Provide the [X, Y] coordinate of the cell's center where the given text is located.  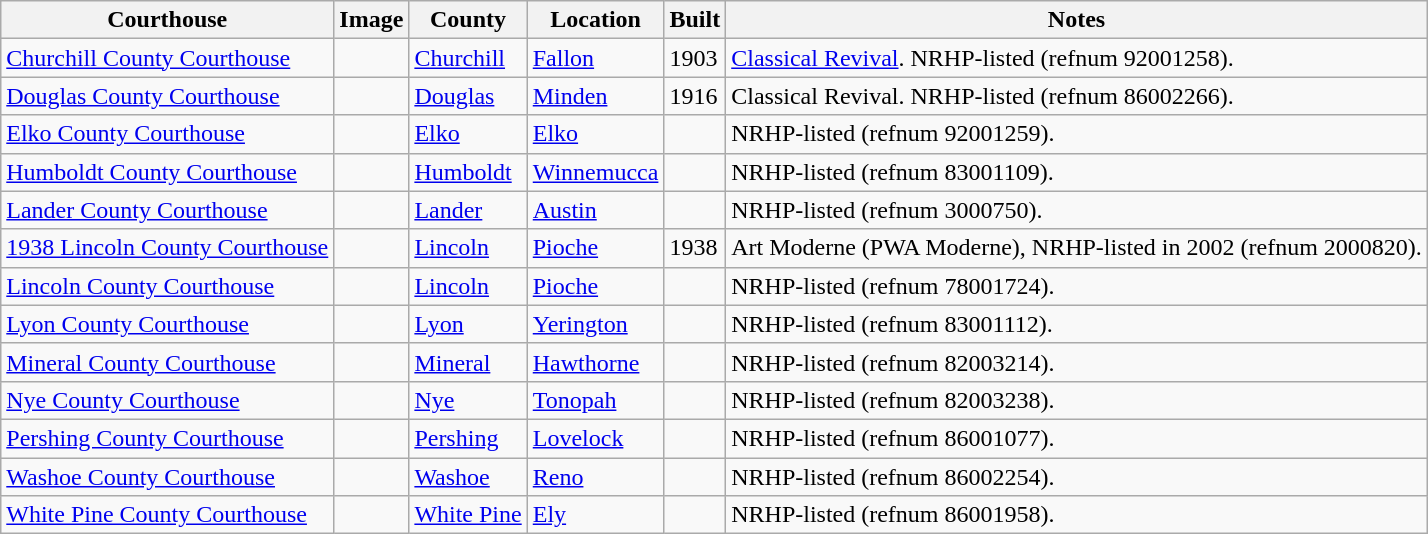
NRHP-listed (refnum 83001112). [1077, 324]
NRHP-listed (refnum 86001958). [1077, 515]
Classical Revival. NRHP-listed (refnum 86002266). [1077, 96]
Mineral [468, 362]
NRHP-listed (refnum 86002254). [1077, 477]
Art Moderne (PWA Moderne), NRHP-listed in 2002 (refnum 2000820). [1077, 248]
Winnemucca [596, 172]
1938 [695, 248]
Churchill [468, 58]
Lander County Courthouse [168, 210]
Courthouse [168, 20]
White Pine [468, 515]
NRHP-listed (refnum 82003214). [1077, 362]
Classical Revival. NRHP-listed (refnum 92001258). [1077, 58]
1938 Lincoln County Courthouse [168, 248]
1916 [695, 96]
Built [695, 20]
Nye County Courthouse [168, 400]
NRHP-listed (refnum 82003238). [1077, 400]
Ely [596, 515]
Lovelock [596, 438]
Lincoln County Courthouse [168, 286]
Washoe [468, 477]
Washoe County Courthouse [168, 477]
Fallon [596, 58]
Nye [468, 400]
Minden [596, 96]
Lyon [468, 324]
Churchill County Courthouse [168, 58]
County [468, 20]
Lander [468, 210]
Tonopah [596, 400]
Austin [596, 210]
1903 [695, 58]
NRHP-listed (refnum 86001077). [1077, 438]
Image [372, 20]
Reno [596, 477]
Yerington [596, 324]
Pershing County Courthouse [168, 438]
Pershing [468, 438]
NRHP-listed (refnum 3000750). [1077, 210]
Humboldt [468, 172]
Hawthorne [596, 362]
Notes [1077, 20]
Douglas [468, 96]
NRHP-listed (refnum 78001724). [1077, 286]
Mineral County Courthouse [168, 362]
Lyon County Courthouse [168, 324]
White Pine County Courthouse [168, 515]
NRHP-listed (refnum 83001109). [1077, 172]
Elko County Courthouse [168, 134]
Humboldt County Courthouse [168, 172]
Douglas County Courthouse [168, 96]
Location [596, 20]
NRHP-listed (refnum 92001259). [1077, 134]
